From the cell containing the given text, extract its center point as [x, y] coordinate. 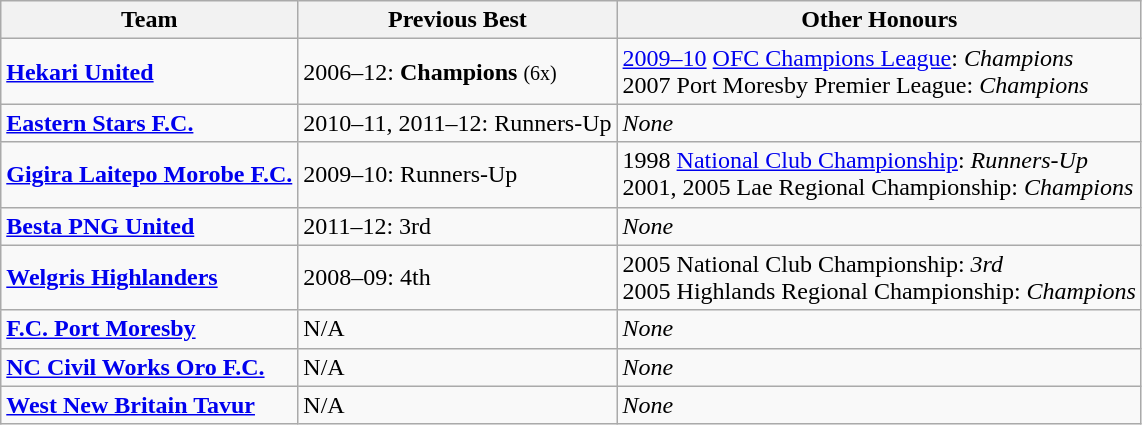
2005 National Club Championship: 3rd2005 Highlands Regional Championship: Champions [879, 278]
1998 National Club Championship: Runners-Up2001, 2005 Lae Regional Championship: Champions [879, 174]
NC Civil Works Oro F.C. [150, 367]
2010–11, 2011–12: Runners-Up [458, 123]
Besta PNG United [150, 226]
Team [150, 20]
Eastern Stars F.C. [150, 123]
2009–10: Runners-Up [458, 174]
2008–09: 4th [458, 278]
Other Honours [879, 20]
Gigira Laitepo Morobe F.C. [150, 174]
2011–12: 3rd [458, 226]
Welgris Highlanders [150, 278]
2006–12: Champions (6x) [458, 72]
2009–10 OFC Champions League: Champions2007 Port Moresby Premier League: Champions [879, 72]
Hekari United [150, 72]
West New Britain Tavur [150, 405]
Previous Best [458, 20]
F.C. Port Moresby [150, 329]
